Extract the (x, y) coordinate from the center of the cell holding the provided text.  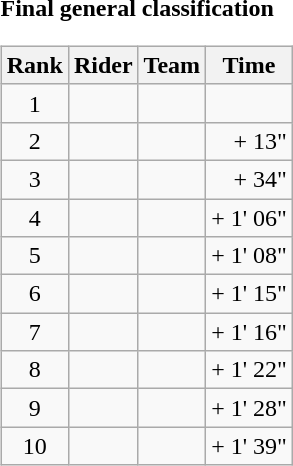
+ 13" (250, 141)
Time (250, 65)
+ 1' 22" (250, 370)
+ 1' 28" (250, 408)
9 (34, 408)
+ 1' 08" (250, 256)
Rider (103, 65)
+ 1' 39" (250, 446)
+ 1' 06" (250, 217)
3 (34, 179)
8 (34, 370)
7 (34, 332)
Team (172, 65)
10 (34, 446)
Rank (34, 65)
4 (34, 217)
+ 1' 16" (250, 332)
1 (34, 103)
+ 1' 15" (250, 294)
5 (34, 256)
+ 34" (250, 179)
2 (34, 141)
6 (34, 294)
